Search for the cell housing the specified text and yield its [X, Y] center coordinate. 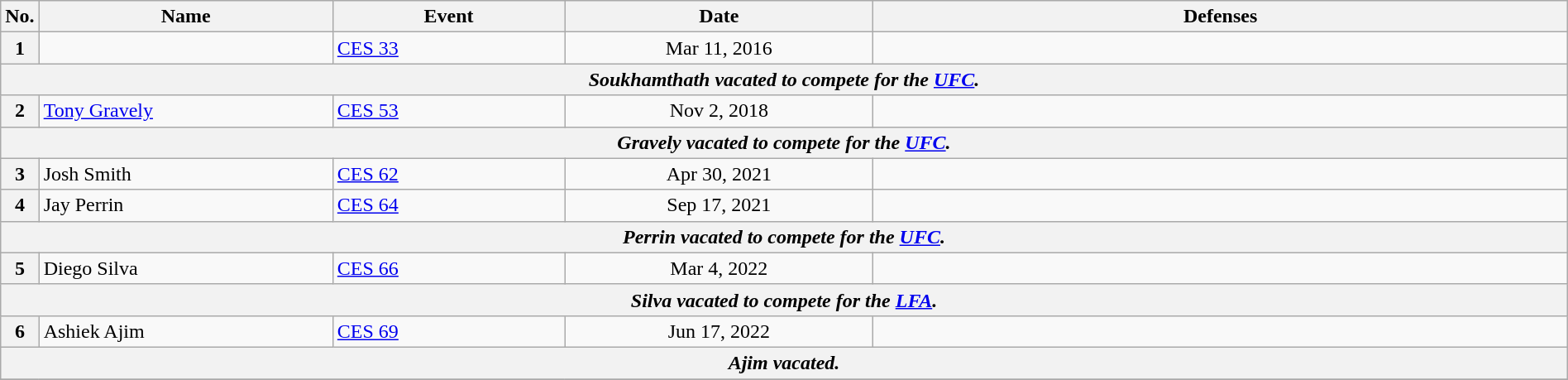
CES 53 [448, 111]
Jay Perrin [185, 205]
Mar 11, 2016 [719, 48]
Diego Silva [185, 268]
Tony Gravely [185, 111]
Perrin vacated to compete for the UFC. [784, 237]
No. [20, 17]
Mar 4, 2022 [719, 268]
Soukhamthath vacated to compete for the UFC. [784, 79]
Date [719, 17]
4 [20, 205]
Name [185, 17]
Ashiek Ajim [185, 331]
Jun 17, 2022 [719, 331]
CES 66 [448, 268]
Gravely vacated to compete for the UFC. [784, 142]
CES 69 [448, 331]
6 [20, 331]
Josh Smith [185, 174]
3 [20, 174]
2 [20, 111]
CES 33 [448, 48]
Apr 30, 2021 [719, 174]
Defenses [1221, 17]
1 [20, 48]
5 [20, 268]
Sep 17, 2021 [719, 205]
Nov 2, 2018 [719, 111]
Silva vacated to compete for the LFA. [784, 300]
Ajim vacated. [784, 363]
CES 64 [448, 205]
Event [448, 17]
CES 62 [448, 174]
